Identify which cell holds the provided text, then report its [x, y] central coordinate. 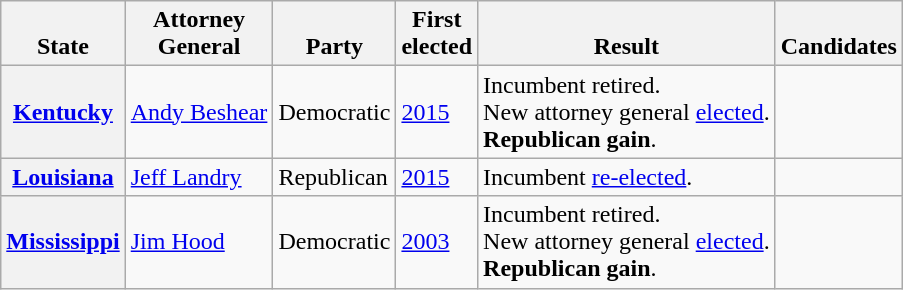
Mississippi [63, 242]
Kentucky [63, 112]
Result [627, 34]
Jim Hood [199, 242]
AttorneyGeneral [199, 34]
Jeff Landry [199, 177]
Candidates [838, 34]
Firstelected [437, 34]
Andy Beshear [199, 112]
Republican [334, 177]
State [63, 34]
Incumbent re-elected. [627, 177]
Louisiana [63, 177]
2003 [437, 242]
Party [334, 34]
